Locate the cell with the specified text and output its [X, Y] center coordinate. 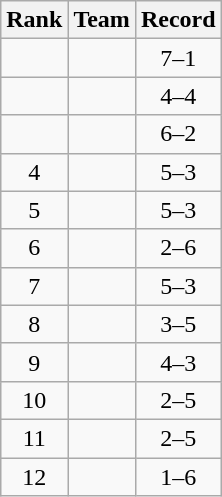
2–6 [178, 248]
Rank [34, 20]
10 [34, 400]
8 [34, 324]
4–3 [178, 362]
11 [34, 438]
Record [178, 20]
6 [34, 248]
4 [34, 172]
9 [34, 362]
3–5 [178, 324]
7 [34, 286]
5 [34, 210]
12 [34, 477]
7–1 [178, 58]
4–4 [178, 96]
Team [102, 20]
6–2 [178, 134]
1–6 [178, 477]
